From the cell containing the given text, extract its center point as [X, Y] coordinate. 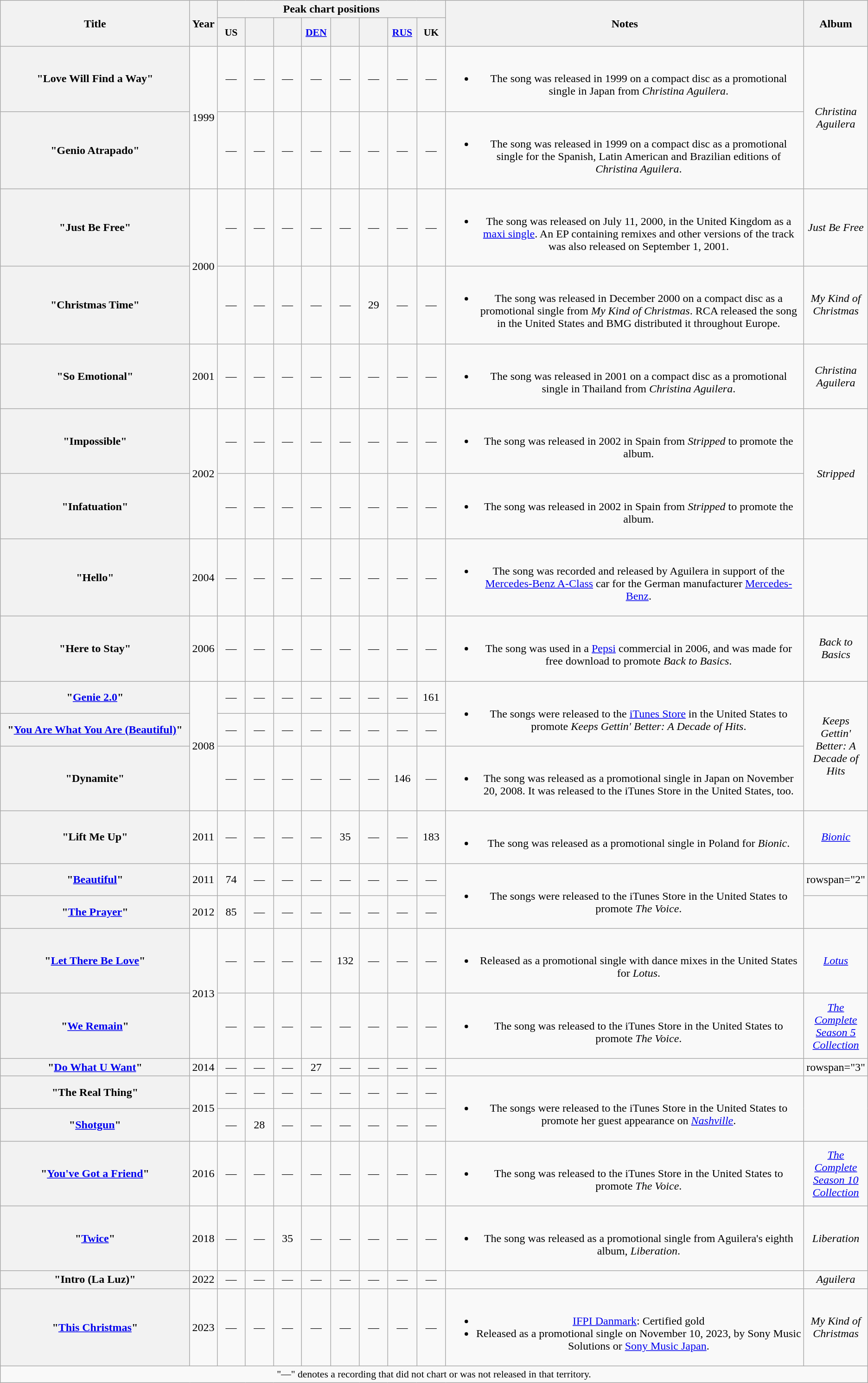
2022 [203, 1280]
"Just Be Free" [95, 227]
The song was used in a Pepsi commercial in 2006, and was made for free download to promote Back to Basics. [625, 648]
"You Are What You Are (Beautiful)" [95, 730]
2008 [203, 746]
74 [231, 880]
Album [836, 23]
Title [95, 23]
132 [345, 961]
2018 [203, 1238]
Keeps Gettin' Better: A Decade of Hits [836, 746]
2000 [203, 266]
IFPI Danmark: Certified goldReleased as a promotional single on November 10, 2023, by Sony Music Solutions or Sony Music Japan. [625, 1327]
"Intro (La Luz)" [95, 1280]
"Beautiful" [95, 880]
2002 [203, 474]
146 [402, 779]
"Dynamite" [95, 779]
"Genio Atrapado" [95, 150]
The Complete Season 5 Collection [836, 1026]
1999 [203, 118]
"This Christmas" [95, 1327]
2001 [203, 376]
US [231, 32]
28 [260, 1125]
Back to Basics [836, 648]
Year [203, 23]
"Infatuation" [95, 506]
The song was released as a promotional single in Japan on November 20, 2008. It was released to the iTunes Store in the United States, too. [625, 779]
"Here to Stay" [95, 648]
The song was recorded and released by Aguilera in support of the Mercedes-Benz A-Class car for the German manufacturer Mercedes-Benz. [625, 577]
"Lift Me Up" [95, 838]
"The Real Thing" [95, 1092]
"Shotgun" [95, 1125]
Stripped [836, 474]
UK [431, 32]
The Complete Season 10 Collection [836, 1173]
"We Remain" [95, 1026]
2014 [203, 1067]
"Impossible" [95, 441]
"Hello" [95, 577]
85 [231, 912]
29 [374, 305]
Notes [625, 23]
"So Emotional" [95, 376]
"You've Got a Friend" [95, 1173]
rowspan="3" [836, 1067]
RUS [402, 32]
27 [316, 1067]
2006 [203, 648]
"Love Will Find a Way" [95, 79]
"The Prayer" [95, 912]
"Christmas Time" [95, 305]
"Genie 2.0" [95, 697]
Bionic [836, 838]
The songs were released to the iTunes Store in the United States to promote The Voice. [625, 896]
The song was released as a promotional single from Aguilera's eighth album, Liberation. [625, 1238]
"—" denotes a recording that did not chart or was not released in that territory. [434, 1374]
2016 [203, 1173]
The song was released in 2001 on a compact disc as a promotional single in Thailand from Christina Aguilera. [625, 376]
161 [431, 697]
2012 [203, 912]
2023 [203, 1327]
"Twice" [95, 1238]
Peak chart positions [331, 9]
The song was released in 1999 on a compact disc as a promotional single for the Spanish, Latin American and Brazilian editions of Christina Aguilera. [625, 150]
Just Be Free [836, 227]
2004 [203, 577]
183 [431, 838]
2015 [203, 1108]
DEN [316, 32]
The songs were released to the iTunes Store in the United States to promote Keeps Gettin' Better: A Decade of Hits. [625, 713]
2013 [203, 993]
The song was released as a promotional single in Poland for Bionic. [625, 838]
Liberation [836, 1238]
Lotus [836, 961]
"Let There Be Love" [95, 961]
rowspan="2" [836, 880]
"Do What U Want" [95, 1067]
The songs were released to the iTunes Store in the United States to promote her guest appearance on Nashville. [625, 1108]
Released as a promotional single with dance mixes in the United States for Lotus. [625, 961]
The song was released in 1999 on a compact disc as a promotional single in Japan from Christina Aguilera. [625, 79]
Aguilera [836, 1280]
